Return [X, Y] of the center of cell containing provided text 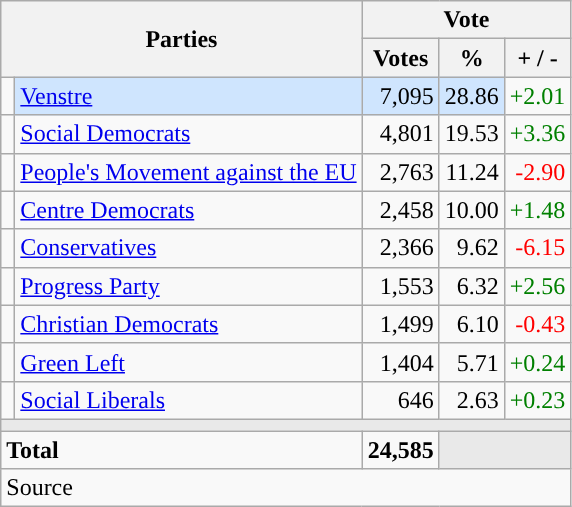
+0.23 [538, 400]
2,366 [400, 248]
1,499 [400, 324]
+3.36 [538, 134]
6.32 [472, 286]
Total [182, 449]
Source [286, 488]
Christian Democrats [188, 324]
+0.24 [538, 362]
2,458 [400, 210]
9.62 [472, 248]
Green Left [188, 362]
+2.01 [538, 96]
Venstre [188, 96]
Social Liberals [188, 400]
7,095 [400, 96]
1,404 [400, 362]
+2.56 [538, 286]
11.24 [472, 172]
10.00 [472, 210]
24,585 [400, 449]
4,801 [400, 134]
646 [400, 400]
28.86 [472, 96]
Parties [182, 39]
Centre Democrats [188, 210]
% [472, 58]
Conservatives [188, 248]
Vote [466, 20]
Votes [400, 58]
6.10 [472, 324]
5.71 [472, 362]
2,763 [400, 172]
People's Movement against the EU [188, 172]
1,553 [400, 286]
Progress Party [188, 286]
-0.43 [538, 324]
+ / - [538, 58]
+1.48 [538, 210]
19.53 [472, 134]
-2.90 [538, 172]
2.63 [472, 400]
-6.15 [538, 248]
Social Democrats [188, 134]
